Search for the cell housing the specified text and yield its [X, Y] center coordinate. 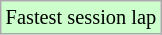
Fastest session lap [81, 17]
